Find where the given text appears and provide that cell's center as [X, Y] coordinate. 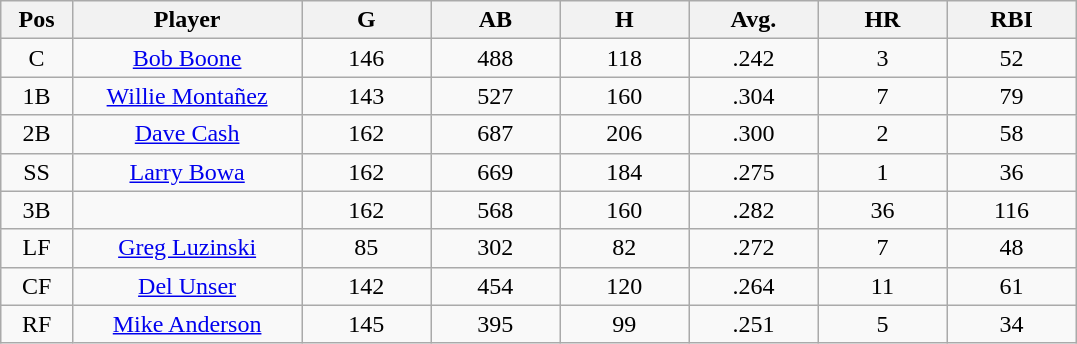
302 [496, 248]
34 [1012, 324]
145 [366, 324]
.300 [754, 134]
82 [624, 248]
3B [37, 210]
Del Unser [186, 286]
687 [496, 134]
184 [624, 172]
5 [882, 324]
52 [1012, 58]
11 [882, 286]
2B [37, 134]
206 [624, 134]
395 [496, 324]
SS [37, 172]
CF [37, 286]
Pos [37, 20]
.242 [754, 58]
116 [1012, 210]
H [624, 20]
568 [496, 210]
61 [1012, 286]
Dave Cash [186, 134]
85 [366, 248]
Player [186, 20]
.282 [754, 210]
.251 [754, 324]
C [37, 58]
3 [882, 58]
Larry Bowa [186, 172]
79 [1012, 96]
142 [366, 286]
G [366, 20]
118 [624, 58]
143 [366, 96]
RF [37, 324]
AB [496, 20]
99 [624, 324]
527 [496, 96]
58 [1012, 134]
LF [37, 248]
Willie Montañez [186, 96]
120 [624, 286]
.272 [754, 248]
Avg. [754, 20]
.264 [754, 286]
Greg Luzinski [186, 248]
.275 [754, 172]
669 [496, 172]
HR [882, 20]
.304 [754, 96]
Mike Anderson [186, 324]
1 [882, 172]
1B [37, 96]
146 [366, 58]
Bob Boone [186, 58]
RBI [1012, 20]
488 [496, 58]
454 [496, 286]
48 [1012, 248]
2 [882, 134]
